Provide the [X, Y] coordinate of the cell's center where the given text is located.  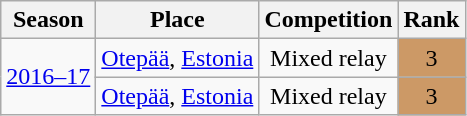
Season [48, 20]
Competition [328, 20]
2016–17 [48, 77]
Rank [432, 20]
Place [178, 20]
